Return [X, Y] of the center of cell containing provided text 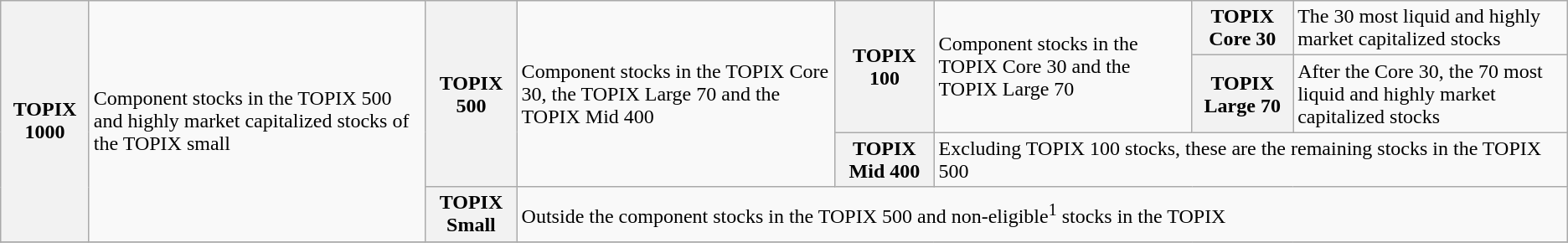
The 30 most liquid and highly market capitalized stocks [1431, 28]
Component stocks in the TOPIX Core 30 and the TOPIX Large 70 [1063, 67]
Outside the component stocks in the TOPIX 500 and non-eligible1 stocks in the TOPIX [1042, 215]
TOPIX Large 70 [1243, 94]
Component stocks in the TOPIX 500 and highly market capitalized stocks of the TOPIX small [257, 121]
TOPIX 100 [885, 67]
TOPIX 1000 [45, 121]
Excluding TOPIX 100 stocks, these are the remaining stocks in the TOPIX 500 [1251, 159]
TOPIX Core 30 [1243, 28]
After the Core 30, the 70 most liquid and highly market capitalized stocks [1431, 94]
TOPIX Mid 400 [885, 159]
TOPIX Small [471, 215]
TOPIX 500 [471, 94]
Component stocks in the TOPIX Core 30, the TOPIX Large 70 and the TOPIX Mid 400 [676, 94]
